Return the (X, Y) coordinate for the center point of the cell that contains the specified text.  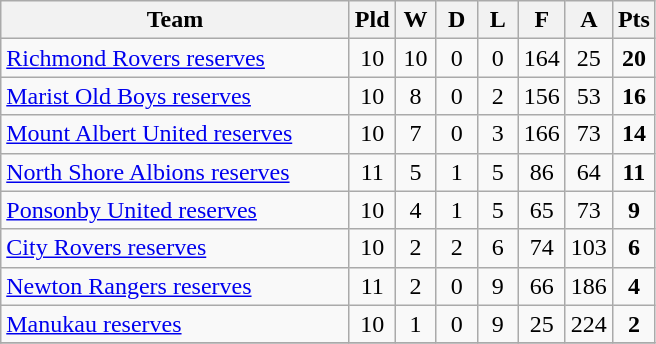
D (456, 20)
7 (416, 134)
Newton Rangers reserves (176, 286)
City Rovers reserves (176, 248)
Marist Old Boys reserves (176, 96)
74 (542, 248)
53 (588, 96)
Manukau reserves (176, 324)
166 (542, 134)
Ponsonby United reserves (176, 210)
Team (176, 20)
20 (634, 58)
86 (542, 172)
L (498, 20)
Richmond Rovers reserves (176, 58)
8 (416, 96)
64 (588, 172)
Pts (634, 20)
186 (588, 286)
A (588, 20)
3 (498, 134)
156 (542, 96)
164 (542, 58)
14 (634, 134)
W (416, 20)
103 (588, 248)
66 (542, 286)
F (542, 20)
Pld (372, 20)
65 (542, 210)
North Shore Albions reserves (176, 172)
Mount Albert United reserves (176, 134)
16 (634, 96)
224 (588, 324)
